Extract the [x, y] coordinate from the center of the cell holding the provided text.  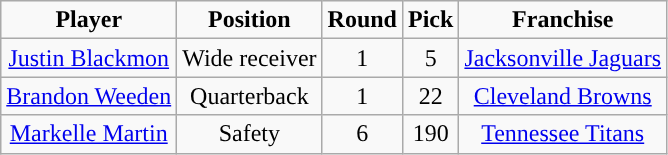
Player [89, 20]
Safety [250, 134]
Round [362, 20]
Cleveland Browns [563, 96]
Brandon Weeden [89, 96]
Markelle Martin [89, 134]
Jacksonville Jaguars [563, 58]
Pick [430, 20]
Tennessee Titans [563, 134]
Position [250, 20]
6 [362, 134]
Quarterback [250, 96]
Justin Blackmon [89, 58]
22 [430, 96]
5 [430, 58]
190 [430, 134]
Wide receiver [250, 58]
Franchise [563, 20]
